Capture the cell that displays the provided text and extract its (X, Y) central coordinate. 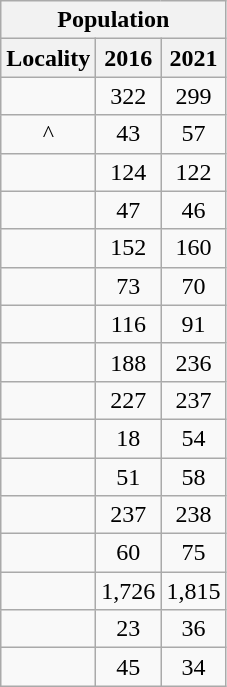
47 (128, 210)
152 (128, 248)
322 (128, 96)
57 (194, 134)
73 (128, 286)
45 (128, 667)
238 (194, 515)
18 (128, 438)
116 (128, 324)
188 (128, 362)
36 (194, 629)
2021 (194, 58)
75 (194, 553)
122 (194, 172)
54 (194, 438)
299 (194, 96)
34 (194, 667)
91 (194, 324)
Population (114, 20)
Locality (48, 58)
43 (128, 134)
60 (128, 553)
70 (194, 286)
1,726 (128, 591)
46 (194, 210)
1,815 (194, 591)
227 (128, 400)
^ (48, 134)
51 (128, 477)
23 (128, 629)
124 (128, 172)
236 (194, 362)
58 (194, 477)
160 (194, 248)
2016 (128, 58)
